Search for the cell housing the specified text and yield its (x, y) center coordinate. 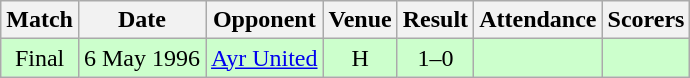
Ayr United (265, 58)
Date (142, 20)
Match (40, 20)
Scorers (646, 20)
H (360, 58)
Venue (360, 20)
Result (435, 20)
Opponent (265, 20)
Final (40, 58)
6 May 1996 (142, 58)
Attendance (538, 20)
1–0 (435, 58)
